Identify which cell holds the provided text, then report its [X, Y] central coordinate. 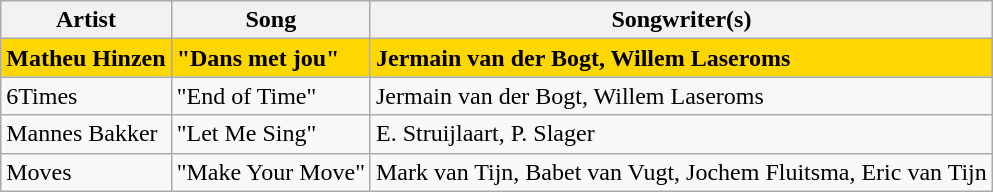
Song [270, 20]
6Times [86, 96]
Mark van Tijn, Babet van Vugt, Jochem Fluitsma, Eric van Tijn [681, 172]
"Make Your Move" [270, 172]
"Let Me Sing" [270, 134]
"End of Time" [270, 96]
"Dans met jou" [270, 58]
Mannes Bakker [86, 134]
Artist [86, 20]
Matheu Hinzen [86, 58]
E. Struijlaart, P. Slager [681, 134]
Songwriter(s) [681, 20]
Moves [86, 172]
